Determine the (X, Y) coordinate at the center of the cell enclosing the given text.  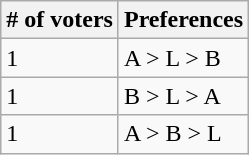
A > B > L (183, 134)
A > L > B (183, 58)
Preferences (183, 20)
B > L > A (183, 96)
# of voters (60, 20)
